Search for the cell housing the specified text and yield its [X, Y] center coordinate. 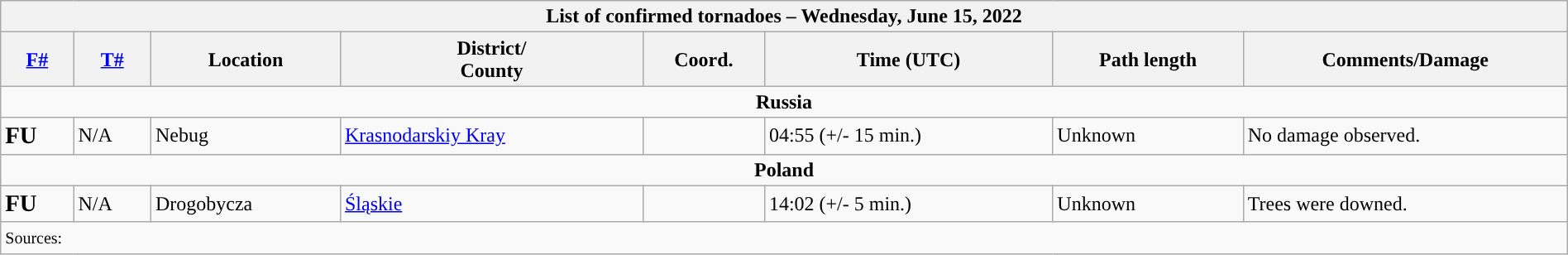
Sources: [784, 238]
Nebug [245, 136]
District/County [491, 60]
Coord. [703, 60]
Russia [784, 102]
No damage observed. [1405, 136]
Path length [1148, 60]
Drogobycza [245, 204]
14:02 (+/- 5 min.) [908, 204]
List of confirmed tornadoes – Wednesday, June 15, 2022 [784, 17]
04:55 (+/- 15 min.) [908, 136]
T# [112, 60]
Trees were downed. [1405, 204]
Time (UTC) [908, 60]
F# [37, 60]
Poland [784, 170]
Krasnodarskiy Kray [491, 136]
Śląskie [491, 204]
Comments/Damage [1405, 60]
Location [245, 60]
